Pinpoint the cell where the given text exists, returning its [x, y] midpoint coordinate. 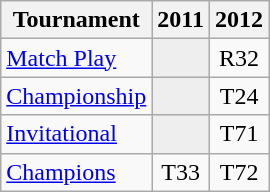
Tournament [76, 20]
Invitational [76, 134]
Match Play [76, 58]
T24 [240, 96]
Championship [76, 96]
T71 [240, 134]
R32 [240, 58]
T33 [181, 172]
2011 [181, 20]
T72 [240, 172]
2012 [240, 20]
Champions [76, 172]
